Return the [x, y] coordinate for the center point of the cell that contains the specified text.  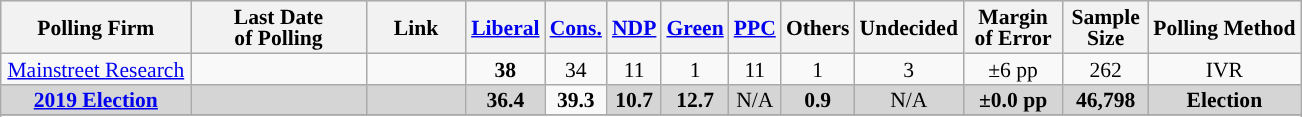
Green [694, 27]
Polling Firm [96, 27]
Others [818, 27]
38 [505, 68]
46,798 [1106, 100]
Mainstreet Research [96, 68]
Liberal [505, 27]
36.4 [505, 100]
NDP [634, 27]
PPC [755, 27]
262 [1106, 68]
Last Dateof Polling [278, 27]
Polling Method [1224, 27]
39.3 [576, 100]
Marginof Error [1013, 27]
3 [909, 68]
10.7 [634, 100]
±6 pp [1013, 68]
0.9 [818, 100]
Cons. [576, 27]
34 [576, 68]
±0.0 pp [1013, 100]
Undecided [909, 27]
2019 Election [96, 100]
12.7 [694, 100]
IVR [1224, 68]
Election [1224, 100]
SampleSize [1106, 27]
Link [416, 27]
